Locate the cell with the specified text and output its (x, y) center coordinate. 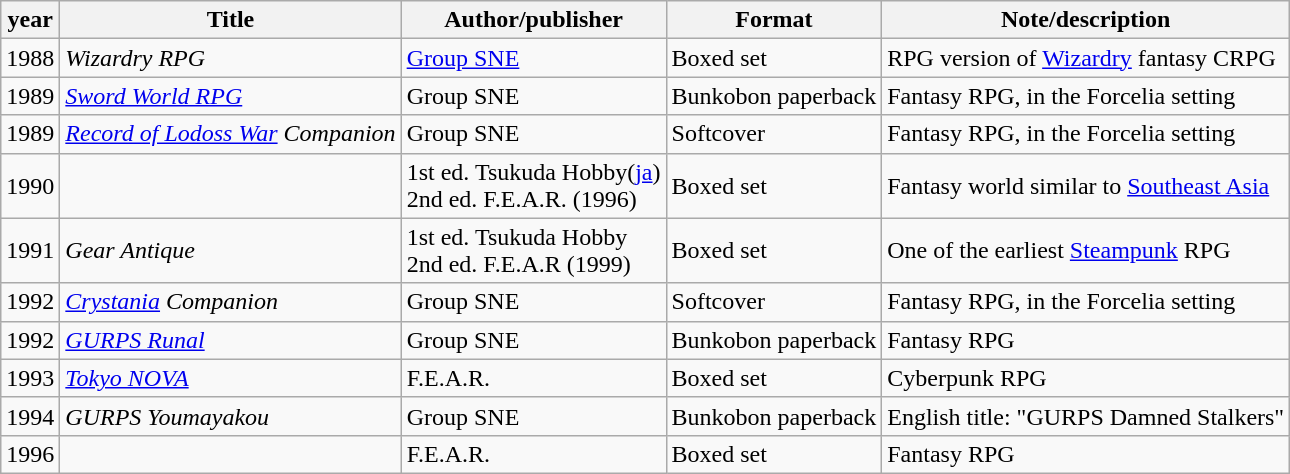
Crystania Companion (230, 302)
GURPS Runal (230, 340)
1st ed. Tsukuda Hobby 2nd ed. F.E.A.R (1999) (534, 250)
1st ed. Tsukuda Hobby(ja) 2nd ed. F.E.A.R. (1996) (534, 186)
Title (230, 20)
1994 (30, 416)
Format (774, 20)
Author/publisher (534, 20)
Sword World RPG (230, 96)
RPG version of Wizardry fantasy CRPG (1086, 58)
One of the earliest Steampunk RPG (1086, 250)
Note/description (1086, 20)
year (30, 20)
1991 (30, 250)
English title: "GURPS Damned Stalkers" (1086, 416)
Tokyo NOVA (230, 378)
Fantasy world similar to Southeast Asia (1086, 186)
Gear Antique (230, 250)
GURPS Youmayakou (230, 416)
Wizardry RPG (230, 58)
1996 (30, 454)
1988 (30, 58)
Cyberpunk RPG (1086, 378)
1993 (30, 378)
Record of Lodoss War Companion (230, 134)
1990 (30, 186)
